Scan for the cell matching the given text and deliver its [x, y] coordinate at center. 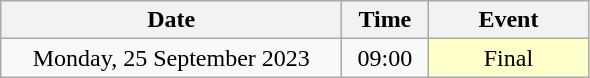
Monday, 25 September 2023 [172, 58]
Date [172, 20]
Final [508, 58]
Time [385, 20]
Event [508, 20]
09:00 [385, 58]
